For the text-containing cell, return its midpoint in [x, y] coordinate format. 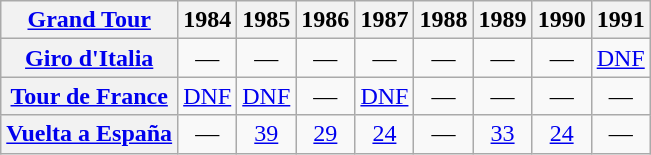
Grand Tour [90, 20]
1989 [502, 20]
29 [326, 134]
39 [266, 134]
1984 [208, 20]
Giro d'Italia [90, 58]
1985 [266, 20]
33 [502, 134]
1987 [384, 20]
1986 [326, 20]
1990 [562, 20]
1988 [444, 20]
Vuelta a España [90, 134]
Tour de France [90, 96]
1991 [620, 20]
